Determine the [X, Y] coordinate at the center of the cell enclosing the given text.  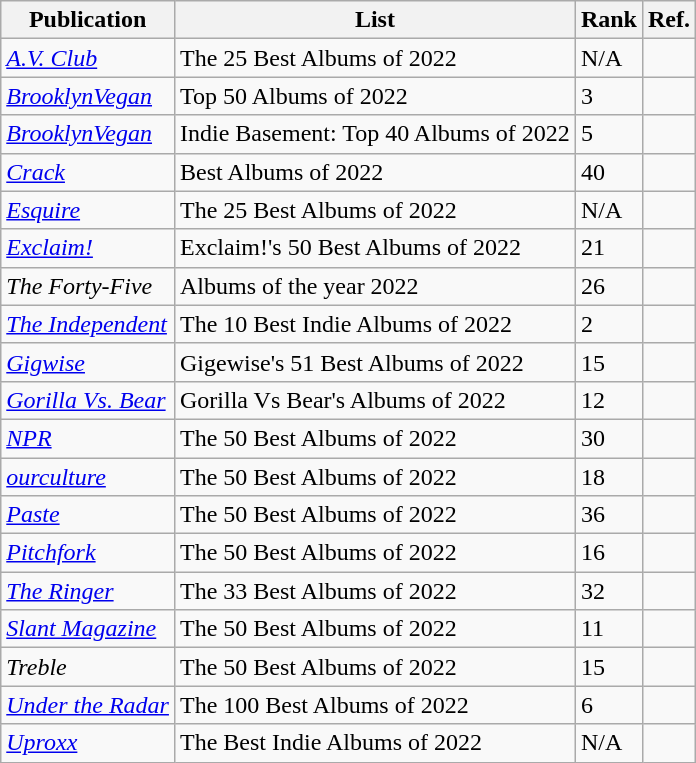
Pitchfork [88, 553]
Paste [88, 515]
2 [608, 324]
Rank [608, 20]
Gorilla Vs. Bear [88, 400]
The 100 Best Albums of 2022 [374, 705]
3 [608, 96]
The 33 Best Albums of 2022 [374, 591]
Gigwise [88, 362]
Slant Magazine [88, 629]
Albums of the year 2022 [374, 286]
Gorilla Vs Bear's Albums of 2022 [374, 400]
The Ringer [88, 591]
A.V. Club [88, 58]
Exclaim! [88, 248]
Exclaim!'s 50 Best Albums of 2022 [374, 248]
40 [608, 172]
The Forty-Five [88, 286]
Crack [88, 172]
26 [608, 286]
The 10 Best Indie Albums of 2022 [374, 324]
Ref. [668, 20]
Gigewise's 51 Best Albums of 2022 [374, 362]
Esquire [88, 210]
Top 50 Albums of 2022 [374, 96]
11 [608, 629]
The Independent [88, 324]
6 [608, 705]
Under the Radar [88, 705]
The Best Indie Albums of 2022 [374, 743]
Treble [88, 667]
Publication [88, 20]
21 [608, 248]
Indie Basement: Top 40 Albums of 2022 [374, 134]
NPR [88, 438]
5 [608, 134]
18 [608, 477]
List [374, 20]
16 [608, 553]
32 [608, 591]
Best Albums of 2022 [374, 172]
30 [608, 438]
36 [608, 515]
Uproxx [88, 743]
12 [608, 400]
ourculture [88, 477]
